Scan for the cell matching the given text and deliver its (x, y) coordinate at center. 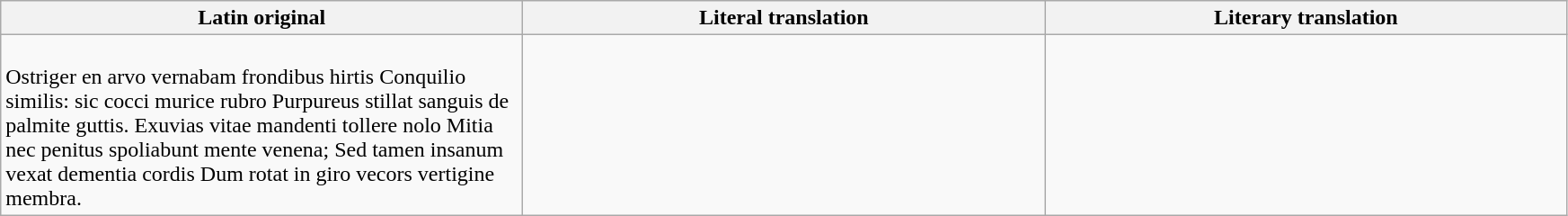
Literary translation (1307, 18)
Latin original (262, 18)
Literal translation (784, 18)
